Detect which cell encompasses the target text, then output its (x, y) center coordinate. 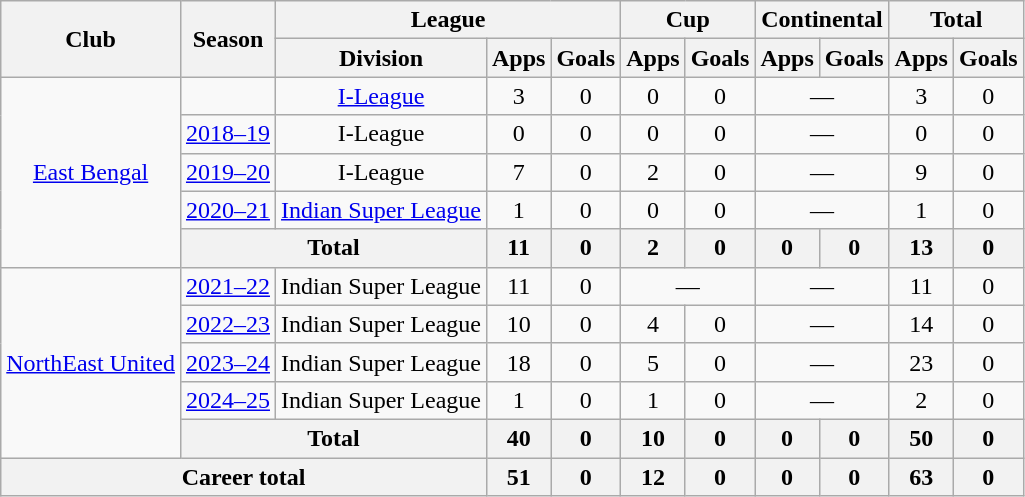
Cup (688, 20)
63 (921, 477)
NorthEast United (91, 362)
2019–20 (228, 172)
13 (921, 248)
East Bengal (91, 172)
40 (518, 438)
7 (518, 172)
2020–21 (228, 210)
4 (653, 324)
2022–23 (228, 324)
12 (653, 477)
2024–25 (228, 400)
Season (228, 39)
Career total (244, 477)
9 (921, 172)
Club (91, 39)
5 (653, 362)
Continental (822, 20)
2018–19 (228, 134)
2023–24 (228, 362)
14 (921, 324)
18 (518, 362)
2021–22 (228, 286)
23 (921, 362)
50 (921, 438)
League (448, 20)
51 (518, 477)
Division (382, 58)
